Capture the cell that displays the provided text and extract its (X, Y) central coordinate. 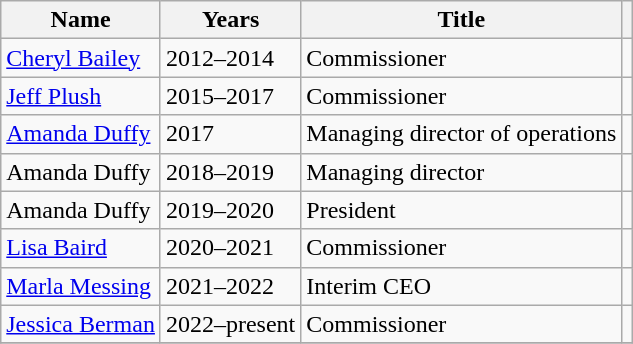
Years (230, 20)
Managing director of operations (462, 134)
President (462, 210)
Cheryl Bailey (81, 58)
Managing director (462, 172)
2022–present (230, 324)
2020–2021 (230, 248)
Jessica Berman (81, 324)
2012–2014 (230, 58)
2017 (230, 134)
2018–2019 (230, 172)
2015–2017 (230, 96)
2019–2020 (230, 210)
Title (462, 20)
2021–2022 (230, 286)
Interim CEO (462, 286)
Lisa Baird (81, 248)
Jeff Plush (81, 96)
Name (81, 20)
Marla Messing (81, 286)
